From the cell containing the given text, extract its center point as (x, y) coordinate. 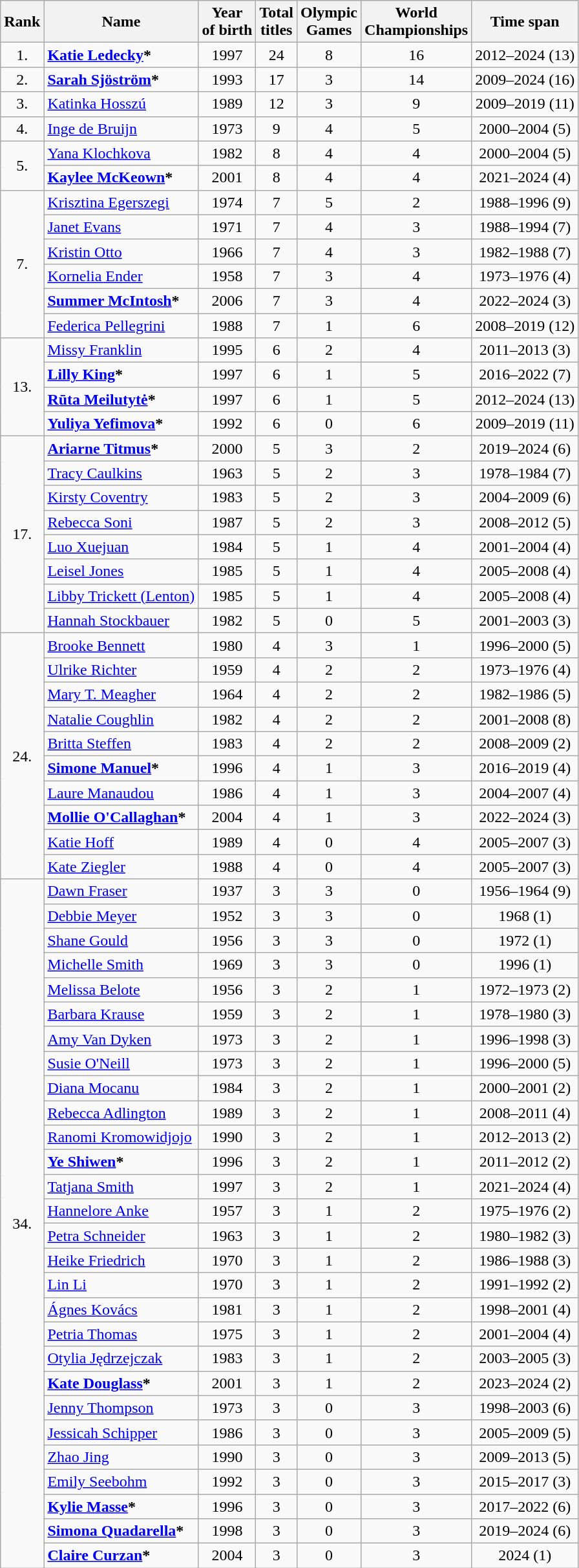
1974 (227, 202)
Ye Shiwen* (121, 1162)
Shane Gould (121, 940)
Susie O'Neill (121, 1063)
2011–2012 (2) (525, 1162)
1956–1964 (9) (525, 891)
1988–1996 (9) (525, 202)
Kate Ziegler (121, 867)
24 (277, 55)
Tatjana Smith (121, 1187)
2. (22, 79)
1980 (227, 645)
Ulrike Richter (121, 670)
1998 (227, 1531)
Zhao Jing (121, 1457)
Rebecca Adlington (121, 1112)
2016–2019 (4) (525, 768)
2008–2011 (4) (525, 1112)
Inge de Bruijn (121, 129)
2016–2022 (7) (525, 375)
1957 (227, 1211)
Debbie Meyer (121, 916)
1964 (227, 694)
Kaylee McKeown* (121, 178)
Natalie Coughlin (121, 719)
1. (22, 55)
2008–2019 (12) (525, 325)
Rūta Meilutytė* (121, 399)
Janet Evans (121, 227)
2004–2007 (4) (525, 793)
Ranomi Kromowidjojo (121, 1138)
Brooke Bennett (121, 645)
17 (277, 79)
Rank (22, 22)
Dawn Fraser (121, 891)
Kristin Otto (121, 251)
Michelle Smith (121, 965)
1971 (227, 227)
16 (416, 55)
Diana Mocanu (121, 1088)
WorldChampionships (416, 22)
Mary T. Meagher (121, 694)
34. (22, 1224)
Luo Xuejuan (121, 547)
1975–1976 (2) (525, 1211)
1966 (227, 251)
1991–1992 (2) (525, 1285)
1937 (227, 891)
1995 (227, 350)
1996 (1) (525, 965)
Mollie O'Callaghan* (121, 818)
Missy Franklin (121, 350)
Hannah Stockbauer (121, 620)
OlympicGames (328, 22)
2009–2013 (5) (525, 1457)
Yana Klochkova (121, 153)
1952 (227, 916)
Hannelore Anke (121, 1211)
14 (416, 79)
1978–1984 (7) (525, 473)
1982–1988 (7) (525, 251)
2008–2012 (5) (525, 522)
24. (22, 756)
Libby Trickett (Lenton) (121, 596)
2012–2013 (2) (525, 1138)
13. (22, 387)
Melissa Belote (121, 990)
Otylia Jędrzejczak (121, 1359)
2003–2005 (3) (525, 1359)
1993 (227, 79)
Simone Manuel* (121, 768)
4. (22, 129)
Rebecca Soni (121, 522)
Heike Friedrich (121, 1260)
Petria Thomas (121, 1334)
1972–1973 (2) (525, 990)
1982–1986 (5) (525, 694)
Laure Manaudou (121, 793)
Federica Pellegrini (121, 325)
Ariarne Titmus* (121, 449)
2000 (227, 449)
Amy Van Dyken (121, 1039)
17. (22, 535)
2001–2003 (3) (525, 620)
Katie Hoff (121, 842)
Ágnes Kovács (121, 1309)
2008–2009 (2) (525, 744)
5. (22, 165)
Claire Curzan* (121, 1556)
2001–2008 (8) (525, 719)
Yearof birth (227, 22)
1980–1982 (3) (525, 1236)
2015–2017 (3) (525, 1481)
2004–2009 (6) (525, 498)
Kylie Masse* (121, 1507)
2000–2001 (2) (525, 1088)
12 (277, 104)
2024 (1) (525, 1556)
1987 (227, 522)
1975 (227, 1334)
Kate Douglass* (121, 1383)
1972 (1) (525, 940)
Emily Seebohm (121, 1481)
1998–2003 (6) (525, 1408)
1958 (227, 276)
Lilly King* (121, 375)
Lin Li (121, 1285)
7. (22, 264)
2023–2024 (2) (525, 1383)
Katinka Hosszú (121, 104)
2005–2009 (5) (525, 1432)
Name (121, 22)
Krisztina Egerszegi (121, 202)
Barbara Krause (121, 1014)
1981 (227, 1309)
Summer McIntosh* (121, 301)
1978–1980 (3) (525, 1014)
Kornelia Ender (121, 276)
Katie Ledecky* (121, 55)
3. (22, 104)
1996–1998 (3) (525, 1039)
2006 (227, 301)
Petra Schneider (121, 1236)
2017–2022 (6) (525, 1507)
1988–1994 (7) (525, 227)
Simona Quadarella* (121, 1531)
Jenny Thompson (121, 1408)
1986–1988 (3) (525, 1260)
Tracy Caulkins (121, 473)
1968 (1) (525, 916)
2009–2024 (16) (525, 79)
Leisel Jones (121, 571)
1998–2001 (4) (525, 1309)
1969 (227, 965)
Totaltitles (277, 22)
Jessicah Schipper (121, 1432)
Britta Steffen (121, 744)
Kirsty Coventry (121, 498)
Yuliya Yefimova* (121, 424)
Time span (525, 22)
Sarah Sjöström* (121, 79)
2011–2013 (3) (525, 350)
